Capture the cell that displays the provided text and extract its [X, Y] central coordinate. 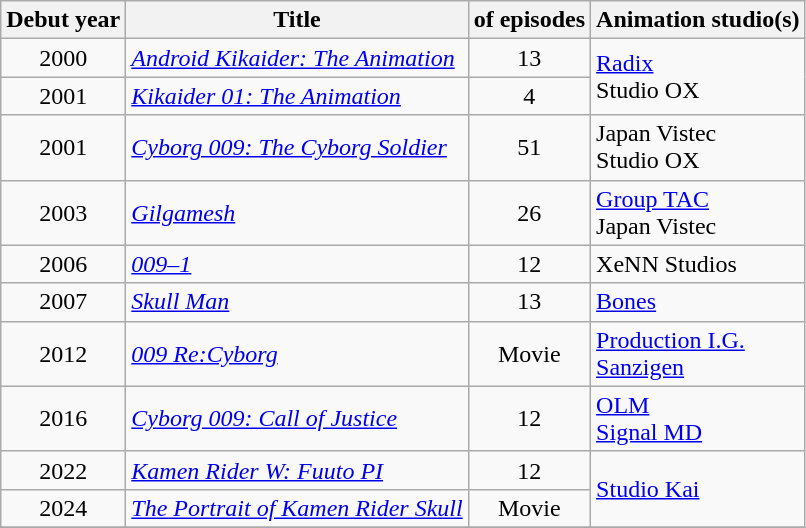
51 [529, 148]
Bones [698, 302]
2000 [64, 58]
2003 [64, 212]
Kikaider 01: The Animation [297, 96]
Title [297, 20]
Production I.G.Sanzigen [698, 354]
RadixStudio OX [698, 77]
Animation studio(s) [698, 20]
of episodes [529, 20]
2016 [64, 418]
The Portrait of Kamen Rider Skull [297, 508]
XeNN Studios [698, 264]
OLMSignal MD [698, 418]
26 [529, 212]
2007 [64, 302]
2024 [64, 508]
Skull Man [297, 302]
Japan VistecStudio OX [698, 148]
2012 [64, 354]
Gilgamesh [297, 212]
Cyborg 009: The Cyborg Soldier [297, 148]
009 Re:Cyborg [297, 354]
2006 [64, 264]
Cyborg 009: Call of Justice [297, 418]
009–1 [297, 264]
Android Kikaider: The Animation [297, 58]
Kamen Rider W: Fuuto PI [297, 470]
Debut year [64, 20]
4 [529, 96]
2022 [64, 470]
Studio Kai [698, 489]
Group TACJapan Vistec [698, 212]
